Find where the given text appears and provide that cell's center as (x, y) coordinate. 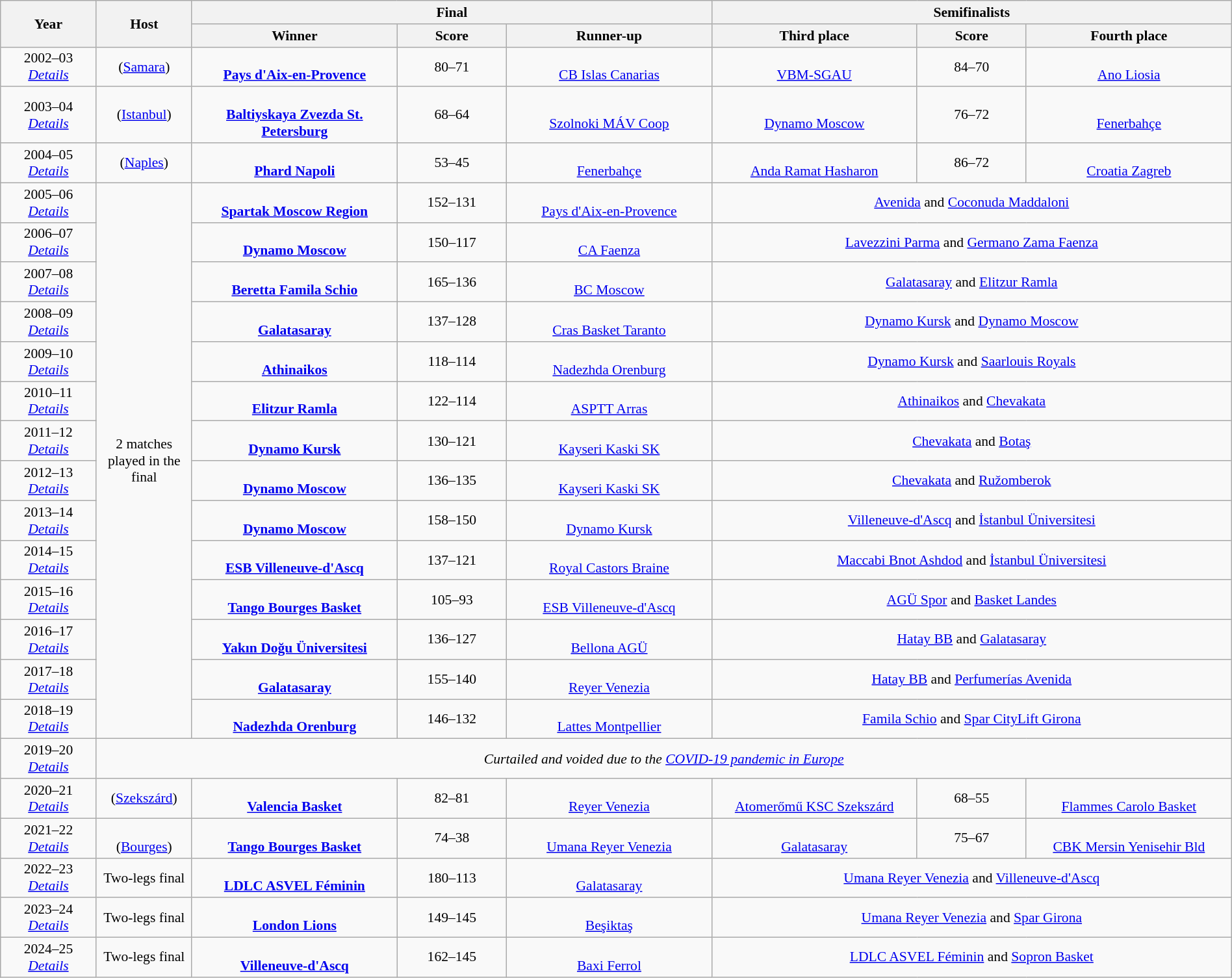
Lattes Montpellier (610, 719)
Beretta Famila Schio (294, 282)
105–93 (452, 600)
Avenida and Coconuda Maddaloni (971, 203)
Athinaikos (294, 361)
LDLC ASVEL Féminin and Sopron Basket (971, 958)
Chevakata and Ružomberok (971, 481)
Dynamo Kursk and Dynamo Moscow (971, 322)
Winner (294, 36)
68–64 (452, 116)
80–71 (452, 66)
165–136 (452, 282)
Famila Schio and Spar CityLift Girona (971, 719)
LDLC ASVEL Féminin (294, 877)
118–114 (452, 361)
2011–12Details (48, 441)
Chevakata and Botaş (971, 441)
53–45 (452, 162)
137–121 (452, 560)
149–145 (452, 918)
Hatay BB and Galatasaray (971, 639)
(Istanbul) (144, 116)
136–135 (452, 481)
CA Faenza (610, 242)
130–121 (452, 441)
2012–13Details (48, 481)
Umana Reyer Venezia and Spar Girona (971, 918)
76–72 (971, 116)
Valencia Basket (294, 798)
Maccabi Bnot Ashdod and İstanbul Üniversitesi (971, 560)
Semifinalists (971, 12)
136–127 (452, 639)
Host (144, 23)
Hatay BB and Perfumerías Avenida (971, 680)
Yakın Doğu Üniversitesi (294, 639)
150–117 (452, 242)
2020–21Details (48, 798)
Croatia Zagreb (1129, 162)
CBK Mersin Yenisehir Bld (1129, 838)
2023–24Details (48, 918)
68–55 (971, 798)
2004–05Details (48, 162)
Athinaikos and Chevakata (971, 402)
2024–25Details (48, 958)
Villeneuve-d'Ascq (294, 958)
ASPTT Arras (610, 402)
Year (48, 23)
122–114 (452, 402)
152–131 (452, 203)
Ano Liosia (1129, 66)
2017–18Details (48, 680)
2021–22Details (48, 838)
Third place (814, 36)
Baxi Ferrol (610, 958)
2018–19Details (48, 719)
(Naples) (144, 162)
(Szekszárd) (144, 798)
155–140 (452, 680)
2010–11Details (48, 402)
Runner-up (610, 36)
(Bourges) (144, 838)
BC Moscow (610, 282)
2013–14Details (48, 520)
146–132 (452, 719)
Beşiktaş (610, 918)
Umana Reyer Venezia and Villeneuve-d'Ascq (971, 877)
CB Islas Canarias (610, 66)
2014–15Details (48, 560)
2002–03Details (48, 66)
137–128 (452, 322)
London Lions (294, 918)
2009–10Details (48, 361)
82–81 (452, 798)
Fourth place (1129, 36)
Elitzur Ramla (294, 402)
2005–06Details (48, 203)
75–67 (971, 838)
162–145 (452, 958)
Umana Reyer Venezia (610, 838)
2019–20Details (48, 759)
Lavezzini Parma and Germano Zama Faenza (971, 242)
Curtailed and voided due to the COVID-19 pandemic in Europe (664, 759)
2 matches played in the final (144, 461)
74–38 (452, 838)
Atomerőmű KSC Szekszárd (814, 798)
2006–07Details (48, 242)
Anda Ramat Hasharon (814, 162)
Bellona AGÜ (610, 639)
Phard Napoli (294, 162)
Galatasaray and Elitzur Ramla (971, 282)
2008–09Details (48, 322)
Flammes Carolo Basket (1129, 798)
Spartak Moscow Region (294, 203)
180–113 (452, 877)
86–72 (971, 162)
(Samara) (144, 66)
158–150 (452, 520)
Villeneuve-d'Ascq and İstanbul Üniversitesi (971, 520)
Dynamo Kursk and Saarlouis Royals (971, 361)
2022–23Details (48, 877)
84–70 (971, 66)
2015–16Details (48, 600)
Baltiyskaya Zvezda St. Petersburg (294, 116)
2003–04Details (48, 116)
2007–08Details (48, 282)
Szolnoki MÁV Coop (610, 116)
2016–17Details (48, 639)
AGÜ Spor and Basket Landes (971, 600)
Royal Castors Braine (610, 560)
VBM-SGAU (814, 66)
Cras Basket Taranto (610, 322)
Final (452, 12)
